Detect which cell encompasses the target text, then output its [x, y] center coordinate. 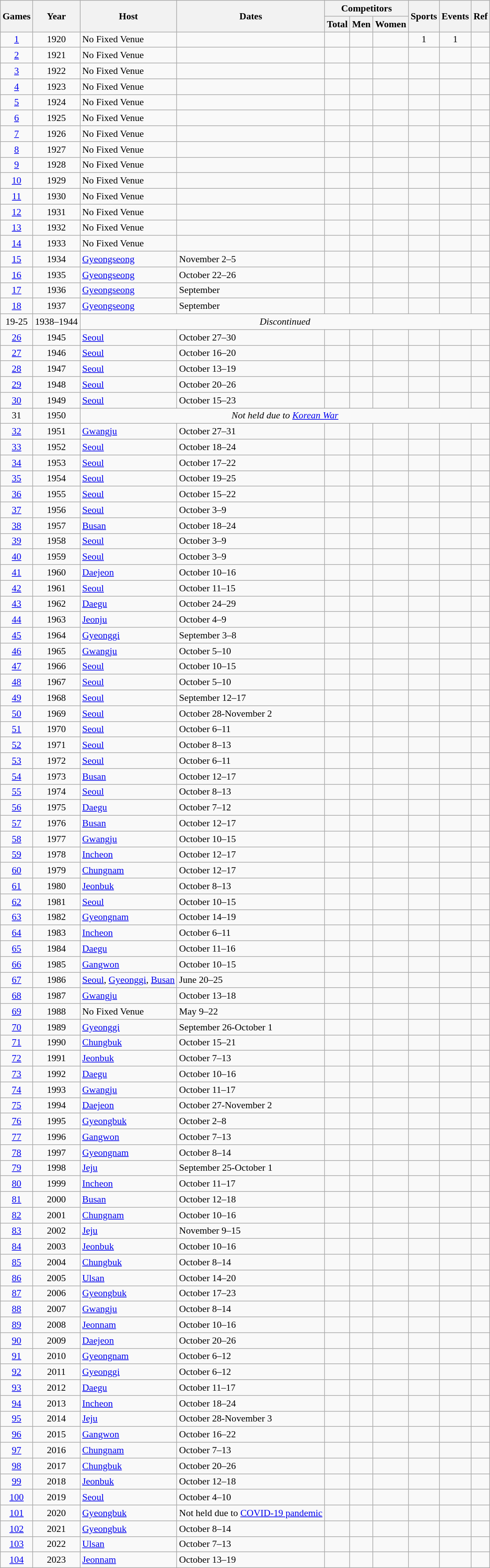
5 [17, 103]
63 [17, 917]
2001 [56, 1215]
1990 [56, 1043]
1983 [56, 933]
3 [17, 71]
27 [17, 353]
82 [17, 1215]
54 [17, 777]
77 [17, 1137]
1991 [56, 1059]
1985 [56, 964]
1937 [56, 306]
97 [17, 1451]
October 28-November 2 [251, 714]
101 [17, 1513]
66 [17, 964]
9 [17, 165]
1928 [56, 165]
2000 [56, 1200]
2002 [56, 1231]
2020 [56, 1513]
78 [17, 1153]
26 [17, 337]
1935 [56, 275]
1972 [56, 761]
1955 [56, 495]
October 2–8 [251, 1121]
71 [17, 1043]
103 [17, 1544]
2012 [56, 1388]
1936 [56, 290]
1957 [56, 526]
39 [17, 541]
1922 [56, 71]
Jeonju [129, 620]
65 [17, 949]
12 [17, 212]
41 [17, 573]
73 [17, 1074]
October 13–18 [251, 996]
10 [17, 181]
64 [17, 933]
1959 [56, 557]
1931 [56, 212]
95 [17, 1419]
47 [17, 667]
1974 [56, 792]
Competitors [366, 8]
84 [17, 1247]
102 [17, 1529]
74 [17, 1090]
June 20–25 [251, 980]
1970 [56, 729]
96 [17, 1435]
2022 [56, 1544]
Not held due to COVID-19 pandemic [251, 1513]
59 [17, 855]
Total [337, 24]
October 27-November 2 [251, 1106]
Discontinued [285, 322]
2003 [56, 1247]
93 [17, 1388]
16 [17, 275]
8 [17, 150]
90 [17, 1341]
1981 [56, 902]
30 [17, 400]
2017 [56, 1466]
86 [17, 1278]
October 4–9 [251, 620]
72 [17, 1059]
60 [17, 871]
15 [17, 259]
88 [17, 1309]
2011 [56, 1372]
4 [17, 87]
October 14–19 [251, 917]
1963 [56, 620]
68 [17, 996]
11 [17, 197]
October 16–22 [251, 1435]
Not held due to Korean War [285, 416]
1969 [56, 714]
October 14–20 [251, 1278]
61 [17, 886]
48 [17, 682]
1927 [56, 150]
October 19–25 [251, 479]
October 15–21 [251, 1043]
42 [17, 588]
31 [17, 416]
October 17–22 [251, 463]
76 [17, 1121]
1971 [56, 745]
92 [17, 1372]
1926 [56, 134]
1949 [56, 400]
October 11–15 [251, 588]
91 [17, 1356]
57 [17, 824]
75 [17, 1106]
1993 [56, 1090]
2016 [56, 1451]
2021 [56, 1529]
2015 [56, 1435]
1982 [56, 917]
67 [17, 980]
79 [17, 1168]
2023 [56, 1560]
1954 [56, 479]
1988 [56, 1011]
98 [17, 1466]
1979 [56, 871]
87 [17, 1293]
43 [17, 604]
1956 [56, 510]
1967 [56, 682]
1950 [56, 416]
1976 [56, 824]
1938–1944 [56, 322]
Games [17, 16]
55 [17, 792]
38 [17, 526]
2006 [56, 1293]
28 [17, 369]
1964 [56, 635]
October 4–10 [251, 1498]
Events [455, 16]
1934 [56, 259]
1998 [56, 1168]
2004 [56, 1262]
2009 [56, 1341]
October 7–12 [251, 808]
6 [17, 118]
37 [17, 510]
89 [17, 1325]
Sports [424, 16]
October 11–16 [251, 949]
29 [17, 385]
13 [17, 228]
1999 [56, 1184]
70 [17, 1027]
1948 [56, 385]
1987 [56, 996]
2013 [56, 1403]
October 24–29 [251, 604]
83 [17, 1231]
September 26-October 1 [251, 1027]
1994 [56, 1106]
80 [17, 1184]
44 [17, 620]
1925 [56, 118]
1975 [56, 808]
35 [17, 479]
1995 [56, 1121]
40 [17, 557]
October 17–23 [251, 1293]
1933 [56, 244]
45 [17, 635]
32 [17, 432]
1996 [56, 1137]
1986 [56, 980]
October 27–30 [251, 337]
1997 [56, 1153]
2018 [56, 1482]
2014 [56, 1419]
October 15–22 [251, 495]
1930 [56, 197]
September 25-October 1 [251, 1168]
1947 [56, 369]
33 [17, 447]
October 22–26 [251, 275]
1946 [56, 353]
November 2–5 [251, 259]
1977 [56, 839]
October 27–31 [251, 432]
Seoul, Gyeonggi, Busan [129, 980]
50 [17, 714]
Year [56, 16]
81 [17, 1200]
1992 [56, 1074]
2019 [56, 1498]
October 15–23 [251, 400]
2005 [56, 1278]
May 9–22 [251, 1011]
Men [361, 24]
Dates [251, 16]
1961 [56, 588]
51 [17, 729]
100 [17, 1498]
October 28-November 3 [251, 1419]
1980 [56, 886]
1953 [56, 463]
56 [17, 808]
2 [17, 55]
1968 [56, 698]
Women [391, 24]
99 [17, 1482]
September 12–17 [251, 698]
85 [17, 1262]
September 3–8 [251, 635]
2007 [56, 1309]
November 9–15 [251, 1231]
1978 [56, 855]
Ref [480, 16]
14 [17, 244]
1973 [56, 777]
1962 [56, 604]
46 [17, 651]
1929 [56, 181]
1958 [56, 541]
1920 [56, 40]
69 [17, 1011]
1965 [56, 651]
34 [17, 463]
58 [17, 839]
19-25 [17, 322]
2010 [56, 1356]
1989 [56, 1027]
52 [17, 745]
2008 [56, 1325]
1966 [56, 667]
1924 [56, 103]
1984 [56, 949]
1923 [56, 87]
1960 [56, 573]
17 [17, 290]
49 [17, 698]
1951 [56, 432]
62 [17, 902]
104 [17, 1560]
7 [17, 134]
1921 [56, 55]
18 [17, 306]
1932 [56, 228]
53 [17, 761]
94 [17, 1403]
36 [17, 495]
October 16–20 [251, 353]
Host [129, 16]
1945 [56, 337]
1952 [56, 447]
